Return (x, y) of the center of cell containing provided text 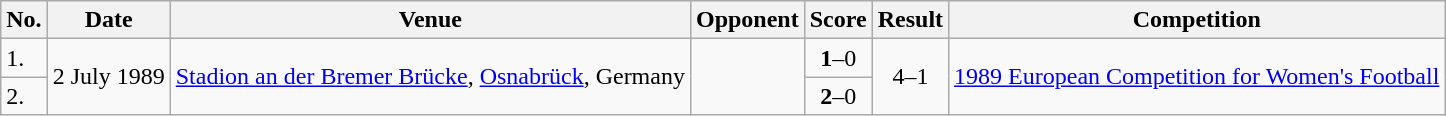
2 July 1989 (108, 77)
1. (24, 58)
No. (24, 20)
Date (108, 20)
1989 European Competition for Women's Football (1197, 77)
Result (910, 20)
Stadion an der Bremer Brücke, Osnabrück, Germany (430, 77)
1–0 (838, 58)
4–1 (910, 77)
Score (838, 20)
2–0 (838, 96)
2. (24, 96)
Opponent (747, 20)
Competition (1197, 20)
Venue (430, 20)
